Pinpoint the cell where the given text exists, returning its (x, y) midpoint coordinate. 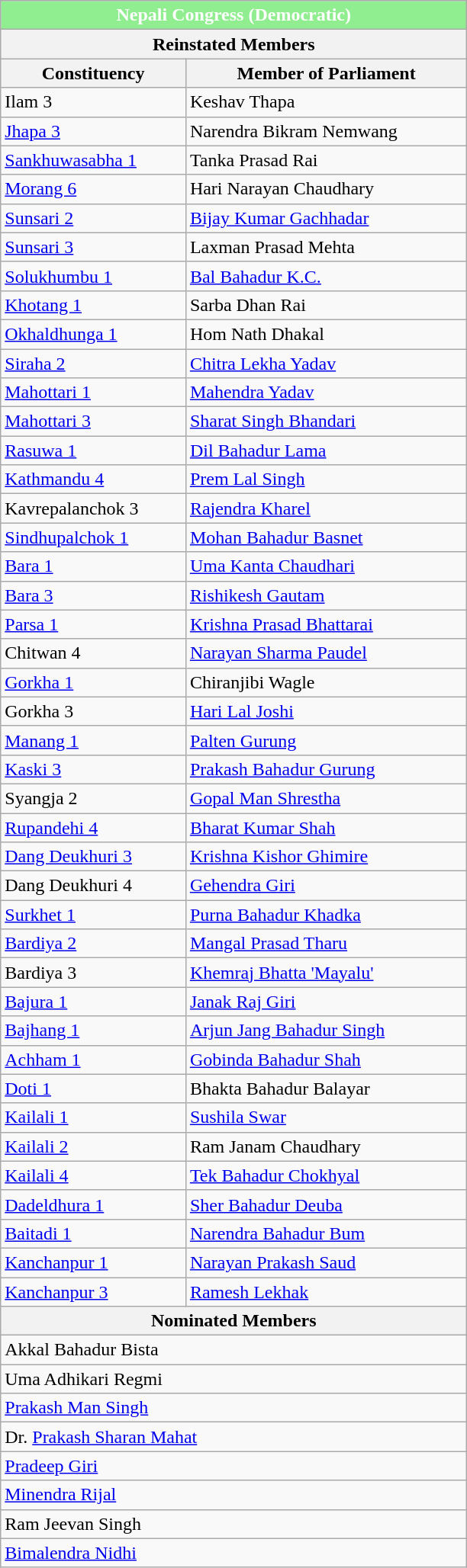
Chitwan 4 (93, 653)
Sher Bahadur Deuba (326, 1204)
Kailali 2 (93, 1146)
Janak Raj Giri (326, 1002)
Sunsari 3 (93, 247)
Arjun Jang Bahadur Singh (326, 1031)
Rasuwa 1 (93, 451)
Bharat Kumar Shah (326, 827)
Member of Parliament (326, 73)
Ramesh Lekhak (326, 1292)
Sunsari 2 (93, 218)
Mahendra Yadav (326, 393)
Prem Lal Singh (326, 479)
Hari Lal Joshi (326, 711)
Bijay Kumar Gachhadar (326, 218)
Laxman Prasad Mehta (326, 247)
Dang Deukhuri 3 (93, 857)
Sharat Singh Bhandari (326, 422)
Hari Narayan Chaudhary (326, 189)
Narendra Bahadur Bum (326, 1233)
Narayan Sharma Paudel (326, 653)
Chiranjibi Wagle (326, 682)
Hom Nath Dhakal (326, 334)
Manang 1 (93, 740)
Reinstated Members (233, 44)
Rishikesh Gautam (326, 595)
Chitra Lekha Yadav (326, 364)
Bajura 1 (93, 1002)
Bardiya 2 (93, 944)
Kanchanpur 3 (93, 1292)
Mohan Bahadur Basnet (326, 537)
Sarba Dhan Rai (326, 305)
Dil Bahadur Lama (326, 451)
Nominated Members (233, 1321)
Khotang 1 (93, 305)
Gorkha 1 (93, 682)
Syangja 2 (93, 798)
Bara 1 (93, 566)
Ram Janam Chaudhary (326, 1146)
Tanka Prasad Rai (326, 160)
Bhakta Bahadur Balayar (326, 1089)
Gorkha 3 (93, 711)
Okhaldhunga 1 (93, 334)
Kavrepalanchok 3 (93, 508)
Constituency (93, 73)
Prakash Man Singh (233, 1408)
Kanchanpur 1 (93, 1262)
Dadeldhura 1 (93, 1204)
Nepali Congress (Democratic) (233, 15)
Narayan Prakash Saud (326, 1262)
Tek Bahadur Chokhyal (326, 1175)
Purna Bahadur Khadka (326, 915)
Bimalendra Nidhi (233, 1553)
Kaski 3 (93, 769)
Gehendra Giri (326, 886)
Mahottari 1 (93, 393)
Dang Deukhuri 4 (93, 886)
Doti 1 (93, 1089)
Mangal Prasad Tharu (326, 944)
Bal Bahadur K.C. (326, 276)
Ram Jeevan Singh (233, 1524)
Kailali 1 (93, 1117)
Siraha 2 (93, 364)
Keshav Thapa (326, 102)
Bara 3 (93, 595)
Ilam 3 (93, 102)
Mahottari 3 (93, 422)
Pradeep Giri (233, 1466)
Sushila Swar (326, 1117)
Kathmandu 4 (93, 479)
Baitadi 1 (93, 1233)
Minendra Rijal (233, 1495)
Krishna Kishor Ghimire (326, 857)
Krishna Prasad Bhattarai (326, 624)
Bardiya 3 (93, 973)
Khemraj Bhatta 'Mayalu' (326, 973)
Sindhupalchok 1 (93, 537)
Narendra Bikram Nemwang (326, 131)
Prakash Bahadur Gurung (326, 769)
Achham 1 (93, 1060)
Kailali 4 (93, 1175)
Akkal Bahadur Bista (233, 1350)
Rupandehi 4 (93, 827)
Sankhuwasabha 1 (93, 160)
Solukhumbu 1 (93, 276)
Rajendra Kharel (326, 508)
Gopal Man Shrestha (326, 798)
Surkhet 1 (93, 915)
Parsa 1 (93, 624)
Bajhang 1 (93, 1031)
Morang 6 (93, 189)
Jhapa 3 (93, 131)
Palten Gurung (326, 740)
Gobinda Bahadur Shah (326, 1060)
Uma Kanta Chaudhari (326, 566)
Dr. Prakash Sharan Mahat (233, 1437)
Uma Adhikari Regmi (233, 1379)
